Provide the [x, y] coordinate of the cell's center where the given text is located.  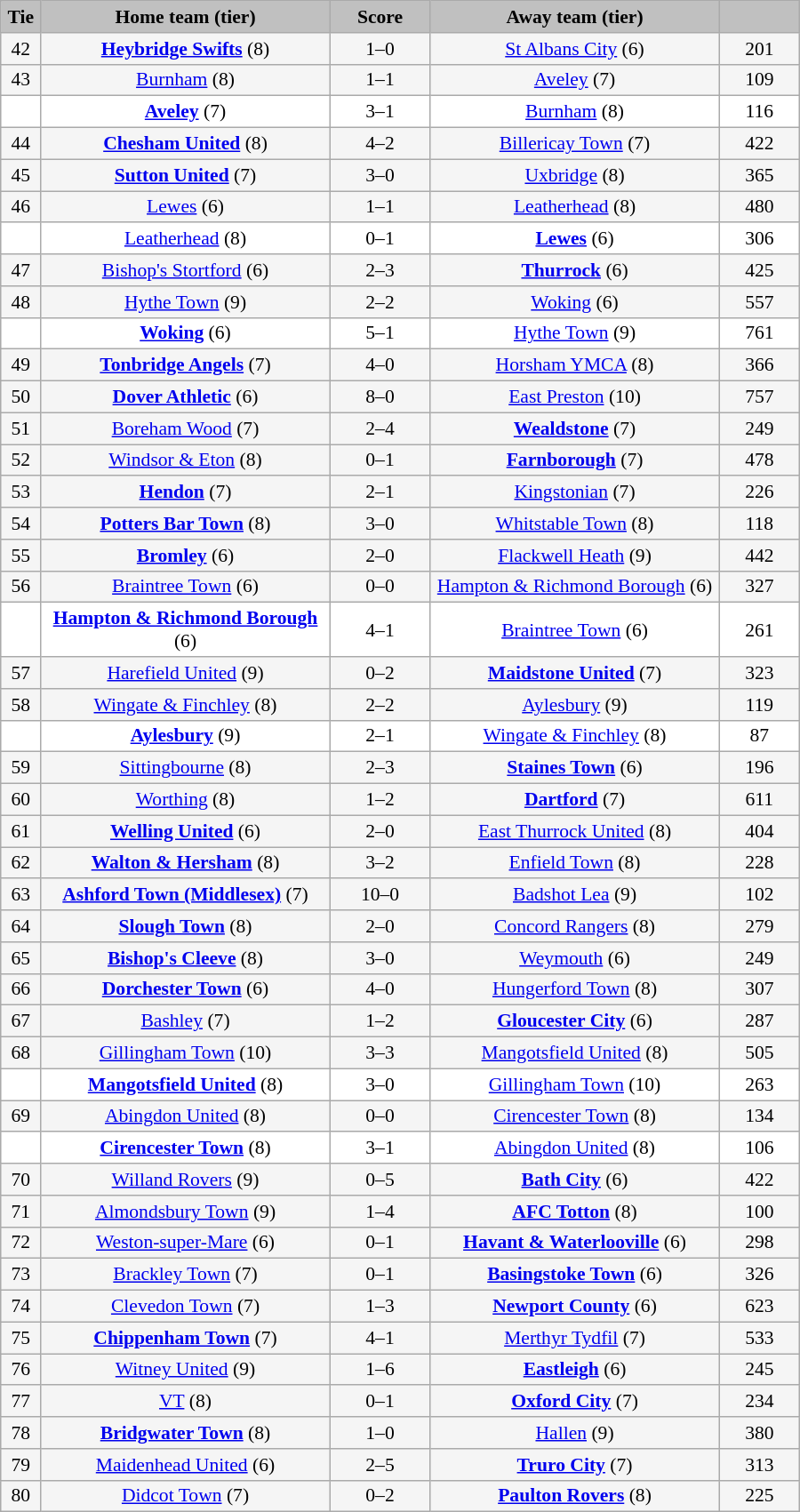
Eastleigh (6) [575, 1370]
72 [21, 1243]
60 [21, 800]
10–0 [380, 895]
Boreham Wood (7) [186, 428]
Dorchester Town (6) [186, 989]
53 [21, 492]
326 [759, 1275]
8–0 [380, 397]
Didcot Town (7) [186, 1496]
Uxbridge (8) [575, 175]
Home team (tier) [186, 17]
2–5 [380, 1465]
Dartford (7) [575, 800]
66 [21, 989]
Almondsbury Town (9) [186, 1212]
69 [21, 1116]
AFC Totton (8) [575, 1212]
102 [759, 895]
3–2 [380, 863]
Harefield United (9) [186, 673]
46 [21, 207]
1–4 [380, 1212]
Hungerford Town (8) [575, 989]
611 [759, 800]
Tonbridge Angels (7) [186, 365]
Kingstonian (7) [575, 492]
5–1 [380, 333]
327 [759, 587]
55 [21, 556]
380 [759, 1433]
761 [759, 333]
263 [759, 1084]
109 [759, 80]
58 [21, 705]
Away team (tier) [575, 17]
Whitstable Town (8) [575, 524]
Bashley (7) [186, 1021]
2–4 [380, 428]
226 [759, 492]
365 [759, 175]
234 [759, 1402]
Staines Town (6) [575, 768]
56 [21, 587]
Score [380, 17]
Bridgwater Town (8) [186, 1433]
East Preston (10) [575, 397]
73 [21, 1275]
100 [759, 1212]
Farnborough (7) [575, 460]
Newport County (6) [575, 1307]
80 [21, 1496]
228 [759, 863]
43 [21, 80]
61 [21, 831]
Maidenhead United (6) [186, 1465]
47 [21, 270]
306 [759, 239]
Chippenham Town (7) [186, 1338]
St Albans City (6) [575, 49]
323 [759, 673]
4–2 [380, 144]
1–3 [380, 1307]
87 [759, 736]
49 [21, 365]
Gloucester City (6) [575, 1021]
57 [21, 673]
106 [759, 1148]
1–6 [380, 1370]
116 [759, 112]
442 [759, 556]
Willand Rovers (9) [186, 1180]
Bromley (6) [186, 556]
Flackwell Heath (9) [575, 556]
298 [759, 1243]
42 [21, 49]
425 [759, 270]
Weston-super-Mare (6) [186, 1243]
Badshot Lea (9) [575, 895]
63 [21, 895]
East Thurrock United (8) [575, 831]
Hallen (9) [575, 1433]
Slough Town (8) [186, 926]
Concord Rangers (8) [575, 926]
50 [21, 397]
Ashford Town (Middlesex) (7) [186, 895]
52 [21, 460]
Havant & Waterlooville (6) [575, 1243]
62 [21, 863]
Bishop's Stortford (6) [186, 270]
44 [21, 144]
74 [21, 1307]
366 [759, 365]
201 [759, 49]
119 [759, 705]
48 [21, 302]
Brackley Town (7) [186, 1275]
287 [759, 1021]
533 [759, 1338]
118 [759, 524]
59 [21, 768]
Wealdstone (7) [575, 428]
65 [21, 958]
261 [759, 629]
54 [21, 524]
45 [21, 175]
Tie [21, 17]
Windsor & Eton (8) [186, 460]
Merthyr Tydfil (7) [575, 1338]
Sittingbourne (8) [186, 768]
Thurrock (6) [575, 270]
Hendon (7) [186, 492]
478 [759, 460]
196 [759, 768]
Heybridge Swifts (8) [186, 49]
77 [21, 1402]
404 [759, 831]
557 [759, 302]
313 [759, 1465]
Weymouth (6) [575, 958]
64 [21, 926]
VT (8) [186, 1402]
70 [21, 1180]
Worthing (8) [186, 800]
Basingstoke Town (6) [575, 1275]
Horsham YMCA (8) [575, 365]
Maidstone United (7) [575, 673]
505 [759, 1053]
79 [21, 1465]
68 [21, 1053]
134 [759, 1116]
Sutton United (7) [186, 175]
Witney United (9) [186, 1370]
0–5 [380, 1180]
75 [21, 1338]
Bishop's Cleeve (8) [186, 958]
Enfield Town (8) [575, 863]
Dover Athletic (6) [186, 397]
Oxford City (7) [575, 1402]
78 [21, 1433]
Clevedon Town (7) [186, 1307]
Bath City (6) [575, 1180]
Chesham United (8) [186, 144]
225 [759, 1496]
Potters Bar Town (8) [186, 524]
Paulton Rovers (8) [575, 1496]
67 [21, 1021]
307 [759, 989]
279 [759, 926]
Billericay Town (7) [575, 144]
Walton & Hersham (8) [186, 863]
Welling United (6) [186, 831]
623 [759, 1307]
3–3 [380, 1053]
Truro City (7) [575, 1465]
757 [759, 397]
480 [759, 207]
245 [759, 1370]
76 [21, 1370]
51 [21, 428]
71 [21, 1212]
